Determine the [X, Y] coordinate at the center of the cell enclosing the given text.  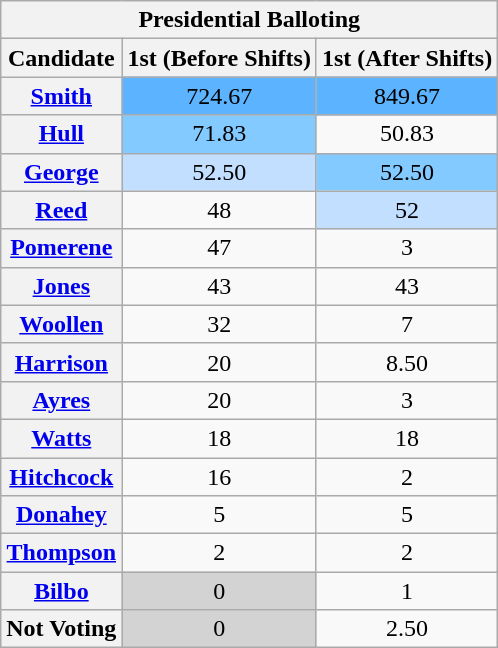
Jones [62, 286]
16 [220, 477]
Pomerene [62, 248]
Hitchcock [62, 477]
Harrison [62, 362]
Candidate [62, 58]
47 [220, 248]
52 [406, 210]
Hull [62, 134]
8.50 [406, 362]
Bilbo [62, 591]
Not Voting [62, 629]
724.67 [220, 96]
Watts [62, 438]
7 [406, 324]
849.67 [406, 96]
71.83 [220, 134]
Ayres [62, 400]
Reed [62, 210]
George [62, 172]
50.83 [406, 134]
48 [220, 210]
32 [220, 324]
1st (After Shifts) [406, 58]
Smith [62, 96]
Thompson [62, 553]
1 [406, 591]
Donahey [62, 515]
Presidential Balloting [250, 20]
1st (Before Shifts) [220, 58]
2.50 [406, 629]
Woollen [62, 324]
